Identify which cell holds the provided text, then report its (x, y) central coordinate. 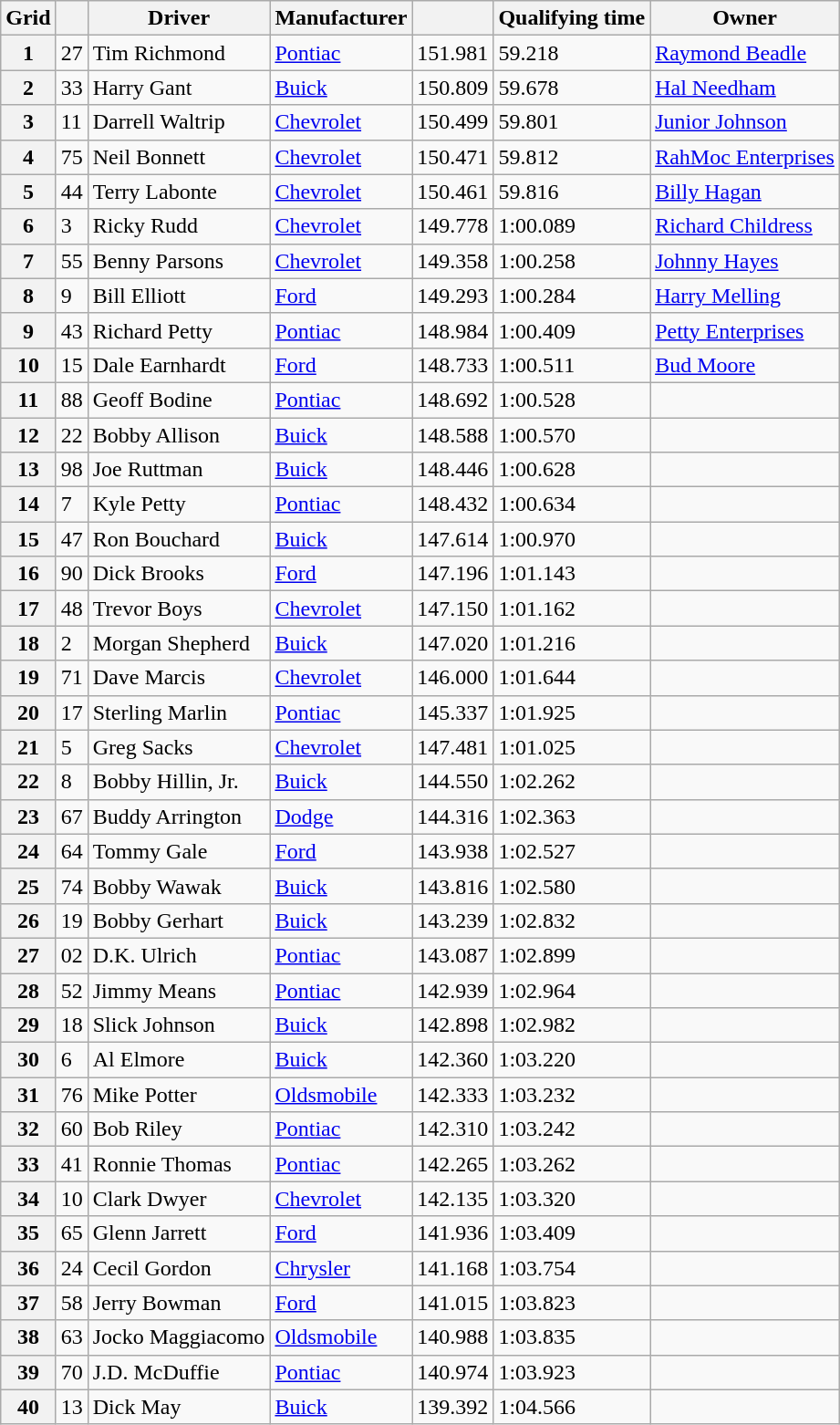
1:02.580 (572, 886)
Glenn Jarrett (179, 1233)
1:00.511 (572, 365)
35 (28, 1233)
14 (28, 504)
71 (71, 678)
Tim Richmond (179, 53)
Morgan Shepherd (179, 643)
Grid (28, 18)
74 (71, 886)
Bobby Wawak (179, 886)
Harry Gant (179, 88)
65 (71, 1233)
1:00.634 (572, 504)
Qualifying time (572, 18)
142.360 (452, 1060)
39 (28, 1372)
1:00.089 (572, 226)
Dave Marcis (179, 678)
58 (71, 1303)
55 (71, 261)
143.816 (452, 886)
1 (28, 53)
Bobby Gerhart (179, 921)
147.481 (452, 747)
1:03.320 (572, 1199)
64 (71, 851)
1:01.644 (572, 678)
4 (28, 157)
142.939 (452, 990)
Richard Petty (179, 330)
12 (28, 435)
143.239 (452, 921)
Neil Bonnett (179, 157)
98 (71, 470)
1:01.216 (572, 643)
Dodge (341, 817)
20 (28, 712)
21 (28, 747)
60 (71, 1129)
Bob Riley (179, 1129)
59.218 (572, 53)
67 (71, 817)
Manufacturer (341, 18)
1:03.835 (572, 1337)
150.809 (452, 88)
30 (28, 1060)
16 (28, 574)
02 (71, 955)
90 (71, 574)
Driver (179, 18)
59.801 (572, 122)
40 (28, 1407)
Dale Earnhardt (179, 365)
Ron Bouchard (179, 539)
J.D. McDuffie (179, 1372)
1:02.527 (572, 851)
1:03.262 (572, 1164)
Junior Johnson (745, 122)
1:00.628 (572, 470)
142.265 (452, 1164)
48 (71, 608)
Sterling Marlin (179, 712)
Slick Johnson (179, 1025)
148.984 (452, 330)
Petty Enterprises (745, 330)
1:04.566 (572, 1407)
144.550 (452, 782)
59.816 (572, 192)
47 (71, 539)
1:03.232 (572, 1095)
Geoff Bodine (179, 400)
1:03.242 (572, 1129)
1:02.982 (572, 1025)
147.196 (452, 574)
1:03.823 (572, 1303)
143.938 (452, 851)
1:01.162 (572, 608)
Jerry Bowman (179, 1303)
1:02.262 (572, 782)
1:03.220 (572, 1060)
Richard Childress (745, 226)
144.316 (452, 817)
41 (71, 1164)
Jimmy Means (179, 990)
29 (28, 1025)
149.778 (452, 226)
52 (71, 990)
Chrysler (341, 1268)
140.974 (452, 1372)
145.337 (452, 712)
Cecil Gordon (179, 1268)
36 (28, 1268)
142.333 (452, 1095)
148.733 (452, 365)
Benny Parsons (179, 261)
141.936 (452, 1233)
Trevor Boys (179, 608)
Dick May (179, 1407)
D.K. Ulrich (179, 955)
148.432 (452, 504)
149.293 (452, 296)
Bobby Hillin, Jr. (179, 782)
147.150 (452, 608)
59.812 (572, 157)
Johnny Hayes (745, 261)
1:00.970 (572, 539)
150.471 (452, 157)
1:02.964 (572, 990)
151.981 (452, 53)
Ricky Rudd (179, 226)
Raymond Beadle (745, 53)
148.446 (452, 470)
148.588 (452, 435)
1:02.363 (572, 817)
142.135 (452, 1199)
32 (28, 1129)
23 (28, 817)
Buddy Arrington (179, 817)
Ronnie Thomas (179, 1164)
38 (28, 1337)
1:03.923 (572, 1372)
Darrell Waltrip (179, 122)
Owner (745, 18)
Terry Labonte (179, 192)
37 (28, 1303)
149.358 (452, 261)
63 (71, 1337)
140.988 (452, 1337)
141.015 (452, 1303)
147.614 (452, 539)
1:00.284 (572, 296)
1:00.258 (572, 261)
1:00.570 (572, 435)
Harry Melling (745, 296)
Bobby Allison (179, 435)
1:01.143 (572, 574)
1:02.832 (572, 921)
Tommy Gale (179, 851)
150.461 (452, 192)
Hal Needham (745, 88)
34 (28, 1199)
59.678 (572, 88)
Kyle Petty (179, 504)
148.692 (452, 400)
1:01.925 (572, 712)
141.168 (452, 1268)
147.020 (452, 643)
Greg Sacks (179, 747)
88 (71, 400)
1:00.409 (572, 330)
Bill Elliott (179, 296)
75 (71, 157)
RahMoc Enterprises (745, 157)
26 (28, 921)
1:03.409 (572, 1233)
76 (71, 1095)
142.310 (452, 1129)
Clark Dwyer (179, 1199)
1:03.754 (572, 1268)
Mike Potter (179, 1095)
Jocko Maggiacomo (179, 1337)
43 (71, 330)
Dick Brooks (179, 574)
142.898 (452, 1025)
28 (28, 990)
44 (71, 192)
Bud Moore (745, 365)
Al Elmore (179, 1060)
150.499 (452, 122)
1:02.899 (572, 955)
1:01.025 (572, 747)
Billy Hagan (745, 192)
1:00.528 (572, 400)
25 (28, 886)
143.087 (452, 955)
146.000 (452, 678)
70 (71, 1372)
Joe Ruttman (179, 470)
31 (28, 1095)
139.392 (452, 1407)
